Output the (X, Y) coordinate of the center of the cell containing the given text.  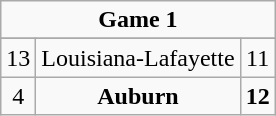
Game 1 (138, 20)
12 (258, 96)
Louisiana-Lafayette (138, 58)
4 (18, 96)
13 (18, 58)
Auburn (138, 96)
11 (258, 58)
